Pinpoint the cell where the given text exists, returning its [X, Y] midpoint coordinate. 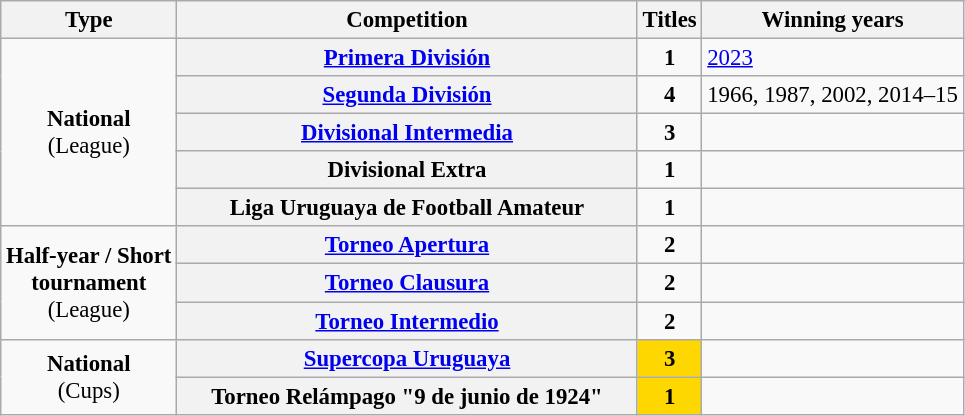
National(League) [89, 133]
Divisional Extra [408, 170]
Torneo Clausura [408, 283]
Supercopa Uruguaya [408, 358]
Liga Uruguaya de Football Amateur [408, 208]
Torneo Intermedio [408, 321]
Torneo Relámpago "9 de junio de 1924" [408, 396]
Divisional Intermedia [408, 133]
1966, 1987, 2002, 2014–15 [832, 95]
Half-year / Shorttournament(League) [89, 282]
National(Cups) [89, 376]
Torneo Apertura [408, 245]
Type [89, 20]
Titles [670, 20]
Segunda División [408, 95]
Primera División [408, 58]
2023 [832, 58]
Competition [408, 20]
Winning years [832, 20]
4 [670, 95]
